Return (x, y) of the center of cell containing provided text 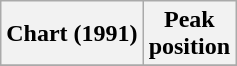
Peakposition (189, 34)
Chart (1991) (72, 34)
